Capture the cell that displays the provided text and extract its (X, Y) central coordinate. 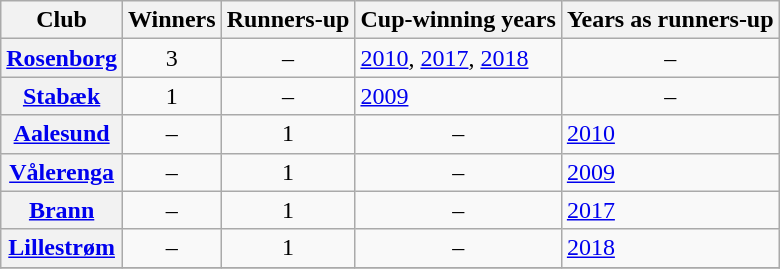
2017 (670, 210)
Runners-up (288, 20)
Years as runners-up (670, 20)
Cup-winning years (458, 20)
Rosenborg (62, 58)
Aalesund (62, 134)
2010 (670, 134)
Winners (172, 20)
2018 (670, 248)
2010, 2017, 2018 (458, 58)
Stabæk (62, 96)
Lillestrøm (62, 248)
3 (172, 58)
Brann (62, 210)
Vålerenga (62, 172)
Club (62, 20)
